Extract the [x, y] coordinate from the center of the cell holding the provided text.  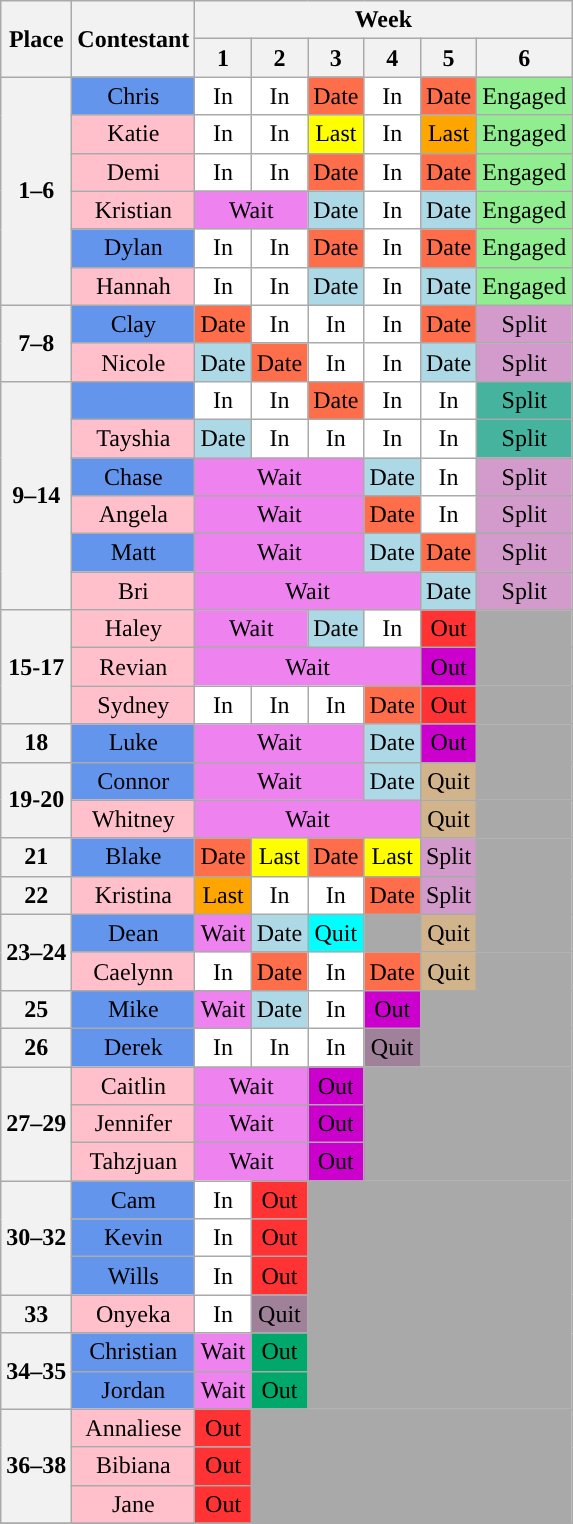
6 [524, 58]
Haley [134, 629]
Week [384, 20]
Angela [134, 515]
22 [36, 895]
9–14 [36, 495]
Nicole [134, 362]
Demi [134, 172]
Jennifer [134, 1124]
Tahzjuan [134, 1162]
Caitlin [134, 1085]
Caelynn [134, 971]
Bibiana [134, 1466]
27–29 [36, 1123]
5 [448, 58]
26 [36, 1047]
Whitney [134, 819]
19-20 [36, 800]
Cam [134, 1200]
Dylan [134, 248]
1 [223, 58]
23–24 [36, 952]
Kristina [134, 895]
Contestant [134, 39]
15-17 [36, 667]
Connor [134, 781]
Jordan [134, 1390]
Bri [134, 591]
Matt [134, 553]
Christian [134, 1352]
7–8 [36, 343]
Luke [134, 743]
Onyeka [134, 1314]
33 [36, 1314]
Wills [134, 1276]
21 [36, 857]
Hannah [134, 286]
Sydney [134, 705]
Kevin [134, 1238]
Tayshia [134, 438]
1–6 [36, 191]
Kristian [134, 210]
4 [392, 58]
18 [36, 743]
Katie [134, 134]
36–38 [36, 1466]
Place [36, 39]
Chris [134, 96]
Clay [134, 324]
Chase [134, 477]
Blake [134, 857]
34–35 [36, 1371]
30–32 [36, 1238]
Jane [134, 1504]
Dean [134, 933]
Revian [134, 667]
25 [36, 1009]
Derek [134, 1047]
2 [279, 58]
Mike [134, 1009]
Annaliese [134, 1428]
3 [336, 58]
